Identify which cell holds the provided text, then report its (x, y) central coordinate. 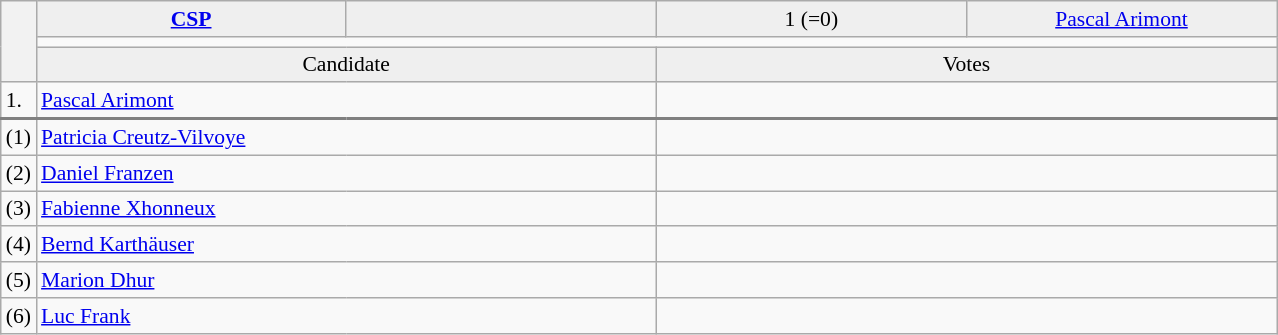
(4) (18, 245)
(1) (18, 137)
CSP (191, 19)
(2) (18, 173)
Patricia Creutz-Vilvoye (346, 137)
(3) (18, 209)
(5) (18, 280)
(6) (18, 316)
Votes (966, 65)
1. (18, 101)
Luc Frank (346, 316)
Daniel Franzen (346, 173)
1 (=0) (811, 19)
Marion Dhur (346, 280)
Bernd Karthäuser (346, 245)
Candidate (346, 65)
Fabienne Xhonneux (346, 209)
